From the cell containing the given text, extract its center point as [x, y] coordinate. 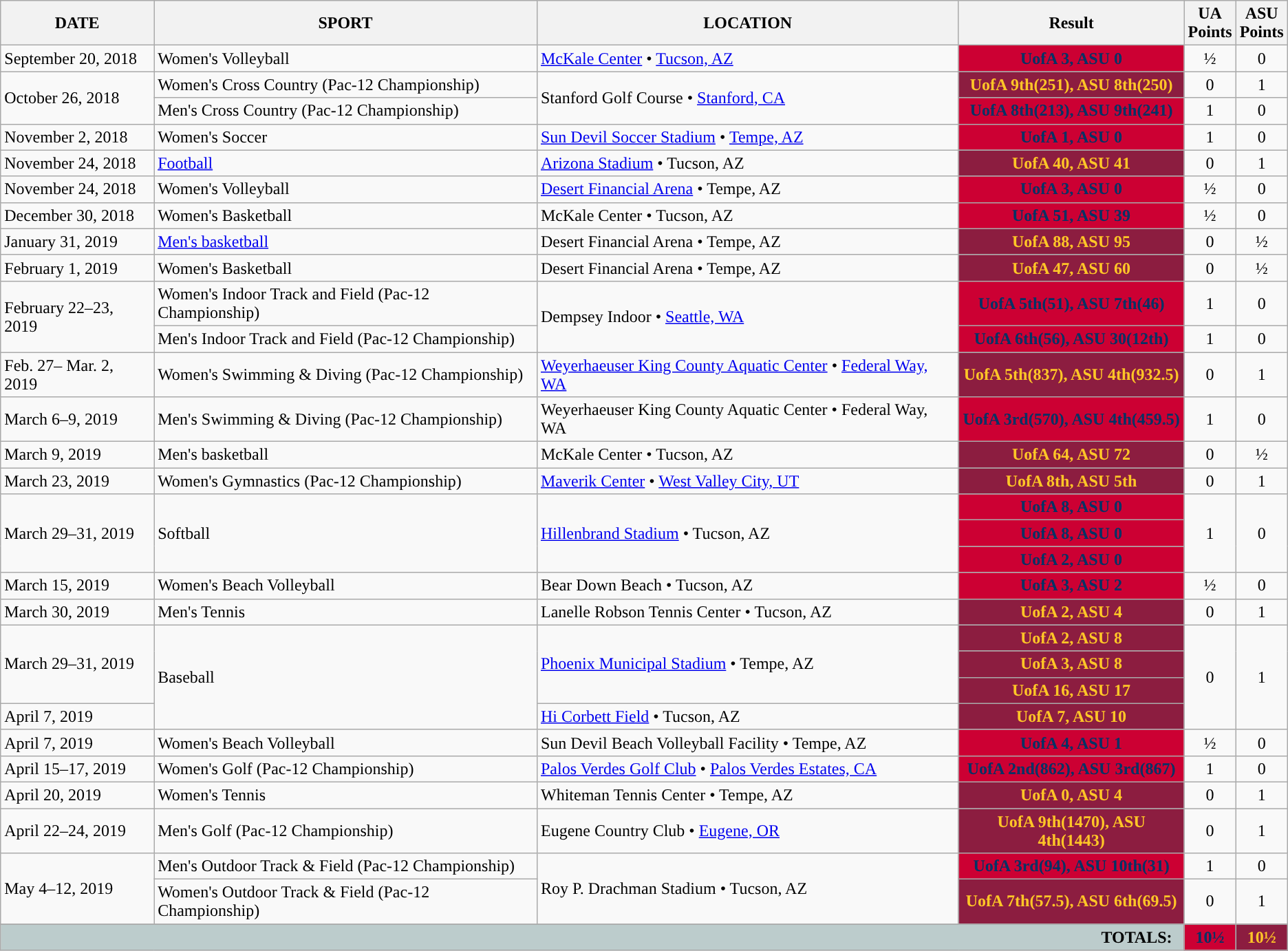
March 6–9, 2019 [77, 420]
Men's Indoor Track and Field (Pac-12 Championship) [345, 339]
Stanford Golf Course • Stanford, CA [747, 98]
UofA 5th(837), ASU 4th(932.5) [1071, 374]
Whiteman Tennis Center • Tempe, AZ [747, 795]
Maverik Center • West Valley City, UT [747, 481]
UofA 4, ASU 1 [1071, 742]
March 23, 2019 [77, 481]
UofA 8th(213), ASU 9th(241) [1071, 111]
UofA 2nd(862), ASU 3rd(867) [1071, 769]
March 15, 2019 [77, 586]
Lanelle Robson Tennis Center • Tucson, AZ [747, 612]
Bear Down Beach • Tucson, AZ [747, 586]
DATE [77, 23]
Women's Cross Country (Pac-12 Championship) [345, 85]
Hillenbrand Stadium • Tucson, AZ [747, 533]
UofA 6th(56), ASU 30(12th) [1071, 339]
SPORT [345, 23]
April 15–17, 2019 [77, 769]
Women's Soccer [345, 137]
Phoenix Municipal Stadium • Tempe, AZ [747, 664]
April 20, 2019 [77, 795]
November 2, 2018 [77, 137]
Men's Tennis [345, 612]
ASUPoints [1262, 23]
UofA 0, ASU 4 [1071, 795]
February 1, 2019 [77, 268]
Women's Gymnastics (Pac-12 Championship) [345, 481]
UofA 47, ASU 60 [1071, 268]
UofA 51, ASU 39 [1071, 215]
February 22–23, 2019 [77, 317]
March 30, 2019 [77, 612]
UofA 2, ASU 4 [1071, 612]
Women's Outdoor Track & Field (Pac-12 Championship) [345, 901]
Roy P. Drachman Stadium • Tucson, AZ [747, 889]
Women's Indoor Track and Field (Pac-12 Championship) [345, 303]
Women's Tennis [345, 795]
Men's Swimming & Diving (Pac-12 Championship) [345, 420]
December 30, 2018 [77, 215]
UofA 3, ASU 8 [1071, 664]
October 26, 2018 [77, 98]
March 9, 2019 [77, 455]
Football [345, 163]
Women's Swimming & Diving (Pac-12 Championship) [345, 374]
Sun Devil Soccer Stadium • Tempe, AZ [747, 137]
UofA 8th, ASU 5th [1071, 481]
UofA 5th(51), ASU 7th(46) [1071, 303]
Palos Verdes Golf Club • Palos Verdes Estates, CA [747, 769]
Men's Cross Country (Pac-12 Championship) [345, 111]
UofA 2, ASU 8 [1071, 638]
UofA 16, ASU 17 [1071, 690]
Men's Outdoor Track & Field (Pac-12 Championship) [345, 866]
UofA 3, ASU 2 [1071, 586]
UofA 3rd(570), ASU 4th(459.5) [1071, 420]
Men's Golf (Pac-12 Championship) [345, 830]
Dempsey Indoor • Seattle, WA [747, 317]
Women's Golf (Pac-12 Championship) [345, 769]
UofA 1, ASU 0 [1071, 137]
UofA 7th(57.5), ASU 6th(69.5) [1071, 901]
UofA 9th(251), ASU 8th(250) [1071, 85]
Baseball [345, 677]
Result [1071, 23]
UofA 9th(1470), ASU 4th(1443) [1071, 830]
Softball [345, 533]
UofA 40, ASU 41 [1071, 163]
TOTALS: [592, 937]
UofA 7, ASU 10 [1071, 716]
Hi Corbett Field • Tucson, AZ [747, 716]
UofA 88, ASU 95 [1071, 242]
Arizona Stadium • Tucson, AZ [747, 163]
UofA 3rd(94), ASU 10th(31) [1071, 866]
UAPoints [1210, 23]
Feb. 27– Mar. 2, 2019 [77, 374]
LOCATION [747, 23]
Sun Devil Beach Volleyball Facility • Tempe, AZ [747, 742]
April 22–24, 2019 [77, 830]
Eugene Country Club • Eugene, OR [747, 830]
September 20, 2018 [77, 58]
UofA 64, ASU 72 [1071, 455]
May 4–12, 2019 [77, 889]
UofA 2, ASU 0 [1071, 559]
January 31, 2019 [77, 242]
